Identify which cell holds the provided text, then report its (X, Y) central coordinate. 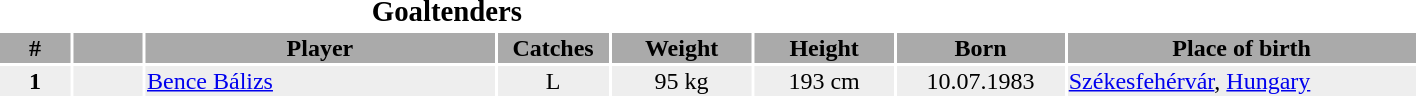
Catches (553, 48)
Weight (682, 48)
1 (35, 81)
Bence Bálizs (320, 81)
L (553, 81)
10.07.1983 (980, 81)
193 cm (824, 81)
Player (320, 48)
Place of birth (1242, 48)
Height (824, 48)
Székesfehérvár, Hungary (1242, 81)
# (35, 48)
95 kg (682, 81)
Born (980, 48)
